Search for the cell housing the specified text and yield its (X, Y) center coordinate. 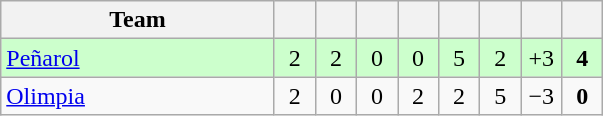
+3 (542, 58)
Team (138, 20)
−3 (542, 96)
Olimpia (138, 96)
Peñarol (138, 58)
4 (582, 58)
